From the cell containing the given text, extract its center point as [x, y] coordinate. 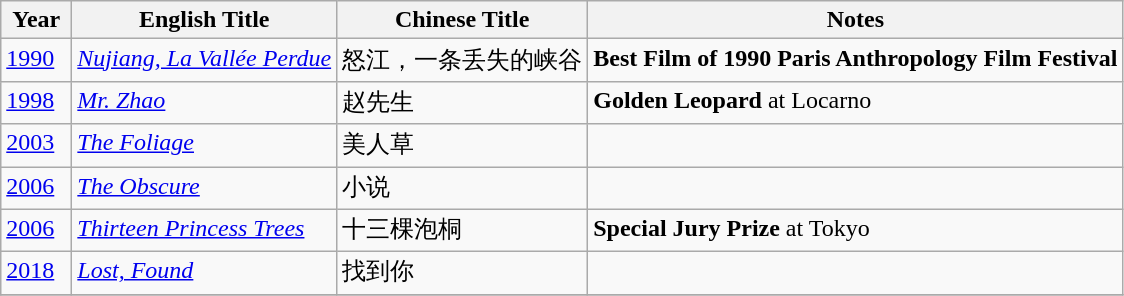
Special Jury Prize at Tokyo [856, 230]
English Title [204, 20]
2018 [36, 274]
Nujiang, La Vallée Perdue [204, 60]
Mr. Zhao [204, 102]
Golden Leopard at Locarno [856, 102]
The Obscure [204, 188]
十三棵泡桐 [462, 230]
Notes [856, 20]
赵先生 [462, 102]
Thirteen Princess Trees [204, 230]
美人草 [462, 146]
Best Film of 1990 Paris Anthropology Film Festival [856, 60]
小说 [462, 188]
Lost, Found [204, 274]
怒江，一条丢失的峡谷 [462, 60]
The Foliage [204, 146]
2003 [36, 146]
Year [36, 20]
1998 [36, 102]
找到你 [462, 274]
1990 [36, 60]
Chinese Title [462, 20]
